Identify which cell holds the provided text, then report its (x, y) central coordinate. 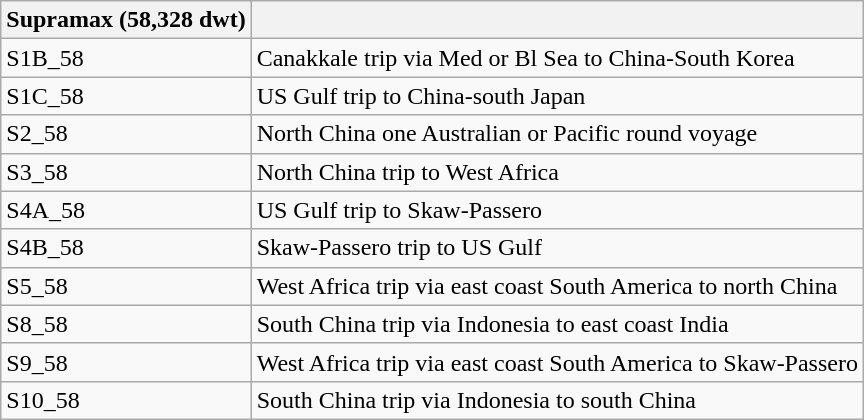
Supramax (58,328 dwt) (126, 20)
South China trip via Indonesia to south China (557, 400)
US Gulf trip to Skaw-Passero (557, 210)
West Africa trip via east coast South America to Skaw-Passero (557, 362)
S3_58 (126, 172)
S9_58 (126, 362)
Canakkale trip via Med or Bl Sea to China-South Korea (557, 58)
S1B_58 (126, 58)
US Gulf trip to China-south Japan (557, 96)
S8_58 (126, 324)
South China trip via Indonesia to east coast India (557, 324)
West Africa trip via east coast South America to north China (557, 286)
S4B_58 (126, 248)
S10_58 (126, 400)
S5_58 (126, 286)
North China one Australian or Pacific round voyage (557, 134)
S1C_58 (126, 96)
North China trip to West Africa (557, 172)
S4A_58 (126, 210)
S2_58 (126, 134)
Skaw-Passero trip to US Gulf (557, 248)
